Return the (X, Y) coordinate for the center point of the cell that contains the specified text.  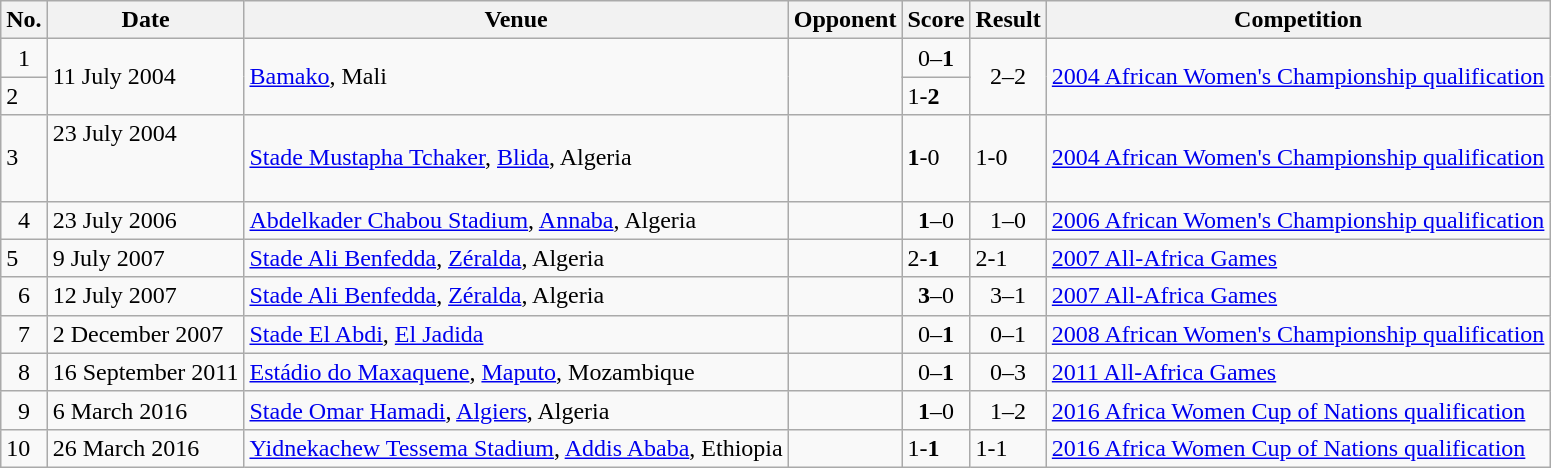
1-2 (936, 96)
Bamako, Mali (516, 77)
9 July 2007 (146, 258)
Stade El Abdi, El Jadida (516, 334)
3 (24, 158)
3–0 (936, 296)
Abdelkader Chabou Stadium, Annaba, Algeria (516, 220)
1–2 (1008, 410)
26 March 2016 (146, 448)
2 December 2007 (146, 334)
Stade Omar Hamadi, Algiers, Algeria (516, 410)
Yidnekachew Tessema Stadium, Addis Ababa, Ethiopia (516, 448)
23 July 2006 (146, 220)
Estádio do Maxaquene, Maputo, Mozambique (516, 372)
9 (24, 410)
2006 African Women's Championship qualification (1298, 220)
11 July 2004 (146, 77)
2–2 (1008, 77)
2 (24, 96)
Result (1008, 20)
6 (24, 296)
12 July 2007 (146, 296)
4 (24, 220)
2008 African Women's Championship qualification (1298, 334)
16 September 2011 (146, 372)
3–1 (1008, 296)
0–3 (1008, 372)
No. (24, 20)
2011 All-Africa Games (1298, 372)
Competition (1298, 20)
6 March 2016 (146, 410)
Opponent (845, 20)
Stade Mustapha Tchaker, Blida, Algeria (516, 158)
Venue (516, 20)
7 (24, 334)
1 (24, 58)
Date (146, 20)
8 (24, 372)
10 (24, 448)
5 (24, 258)
Score (936, 20)
23 July 2004 (146, 158)
